Locate the cell with the specified text and output its [x, y] center coordinate. 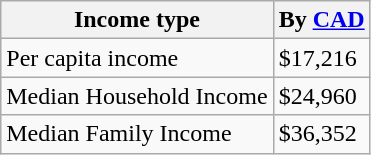
Income type [137, 20]
Median Family Income [137, 134]
By CAD [322, 20]
$24,960 [322, 96]
Per capita income [137, 58]
Median Household Income [137, 96]
$36,352 [322, 134]
$17,216 [322, 58]
